Search for the cell housing the specified text and yield its [x, y] center coordinate. 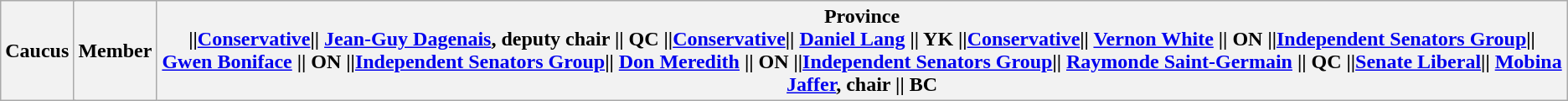
Member [116, 50]
Caucus [37, 50]
